From the cell containing the given text, extract its center point as (X, Y) coordinate. 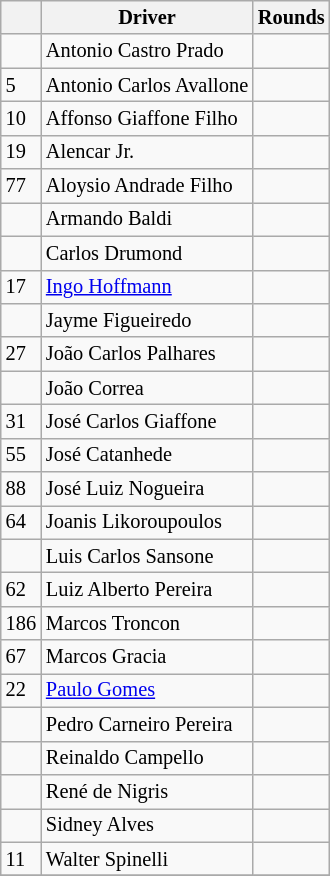
11 (21, 859)
Antonio Carlos Avallone (147, 85)
Pedro Carneiro Pereira (147, 724)
5 (21, 85)
Ingo Hoffmann (147, 287)
Luiz Alberto Pereira (147, 589)
Driver (147, 17)
Marcos Gracia (147, 657)
Marcos Troncon (147, 623)
Paulo Gomes (147, 690)
Luis Carlos Sansone (147, 556)
67 (21, 657)
Aloysio Andrade Filho (147, 186)
Alencar Jr. (147, 152)
Antonio Castro Prado (147, 51)
Jayme Figueiredo (147, 320)
186 (21, 623)
77 (21, 186)
Joanis Likoroupoulos (147, 522)
62 (21, 589)
Reinaldo Campello (147, 758)
Carlos Drumond (147, 253)
19 (21, 152)
René de Nigris (147, 791)
Rounds (292, 17)
10 (21, 118)
27 (21, 354)
José Luiz Nogueira (147, 489)
55 (21, 455)
Affonso Giaffone Filho (147, 118)
Sidney Alves (147, 825)
José Catanhede (147, 455)
64 (21, 522)
17 (21, 287)
22 (21, 690)
Walter Spinelli (147, 859)
88 (21, 489)
31 (21, 421)
João Carlos Palhares (147, 354)
Armando Baldi (147, 219)
João Correa (147, 388)
José Carlos Giaffone (147, 421)
